Search for the cell housing the specified text and yield its (x, y) center coordinate. 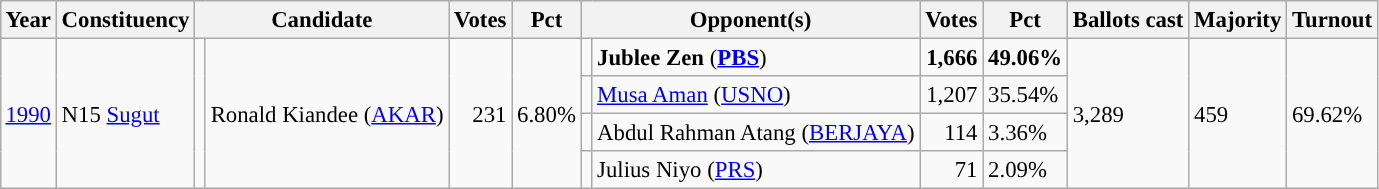
71 (952, 170)
Ballots cast (1128, 20)
Majority (1238, 20)
49.06% (1026, 57)
Constituency (125, 20)
Year (28, 20)
N15 Sugut (125, 113)
Candidate (322, 20)
69.62% (1332, 113)
1,207 (952, 95)
Julius Niyo (PRS) (756, 170)
Musa Aman (USNO) (756, 95)
Jublee Zen (PBS) (756, 57)
114 (952, 133)
3.36% (1026, 133)
231 (480, 113)
Abdul Rahman Atang (BERJAYA) (756, 133)
35.54% (1026, 95)
3,289 (1128, 113)
Ronald Kiandee (AKAR) (326, 113)
Turnout (1332, 20)
1990 (28, 113)
1,666 (952, 57)
6.80% (546, 113)
459 (1238, 113)
Opponent(s) (750, 20)
2.09% (1026, 170)
